Determine the (x, y) coordinate at the center of the cell enclosing the given text.  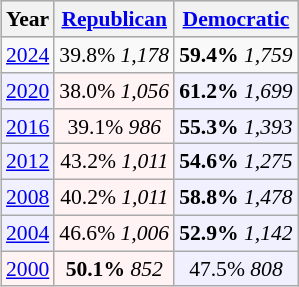
Democratic (236, 19)
2016 (28, 126)
43.2% 1,011 (114, 162)
58.8% 1,478 (236, 197)
61.2% 1,699 (236, 91)
38.0% 1,056 (114, 91)
39.8% 1,178 (114, 55)
39.1% 986 (114, 126)
Year (28, 19)
2000 (28, 269)
52.9% 1,142 (236, 233)
2004 (28, 233)
54.6% 1,275 (236, 162)
47.5% 808 (236, 269)
2020 (28, 91)
40.2% 1,011 (114, 197)
2008 (28, 197)
55.3% 1,393 (236, 126)
2012 (28, 162)
Republican (114, 19)
59.4% 1,759 (236, 55)
50.1% 852 (114, 269)
46.6% 1,006 (114, 233)
2024 (28, 55)
